Detect which cell encompasses the target text, then output its (x, y) center coordinate. 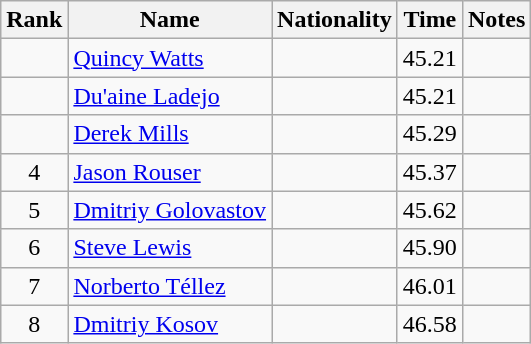
Norberto Téllez (170, 286)
8 (34, 324)
Name (170, 20)
45.62 (430, 210)
4 (34, 172)
Steve Lewis (170, 248)
46.01 (430, 286)
6 (34, 248)
Time (430, 20)
46.58 (430, 324)
7 (34, 286)
Jason Rouser (170, 172)
45.90 (430, 248)
Derek Mills (170, 134)
Nationality (335, 20)
45.37 (430, 172)
Quincy Watts (170, 58)
Rank (34, 20)
45.29 (430, 134)
Notes (496, 20)
Dmitriy Kosov (170, 324)
Dmitriy Golovastov (170, 210)
5 (34, 210)
Du'aine Ladejo (170, 96)
